Search for the cell housing the specified text and yield its (x, y) center coordinate. 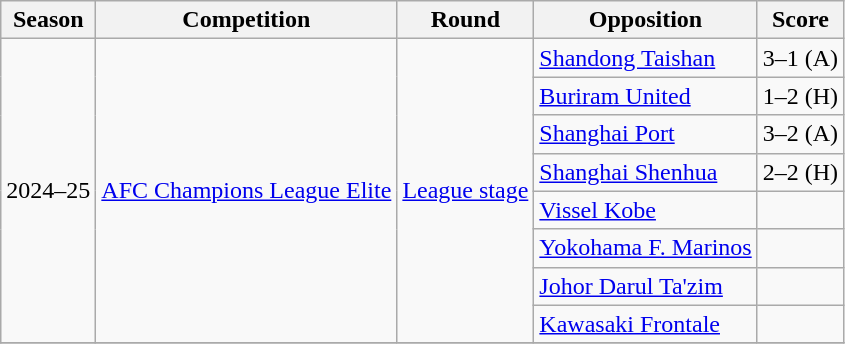
League stage (466, 191)
Shandong Taishan (646, 58)
Opposition (646, 20)
Johor Darul Ta'zim (646, 286)
2–2 (H) (800, 172)
Shanghai Port (646, 134)
Season (48, 20)
2024–25 (48, 191)
Score (800, 20)
Buriram United (646, 96)
3–2 (A) (800, 134)
AFC Champions League Elite (246, 191)
Vissel Kobe (646, 210)
Yokohama F. Marinos (646, 248)
Kawasaki Frontale (646, 324)
1–2 (H) (800, 96)
Round (466, 20)
Competition (246, 20)
Shanghai Shenhua (646, 172)
3–1 (A) (800, 58)
